Pinpoint the cell where the given text exists, returning its [x, y] midpoint coordinate. 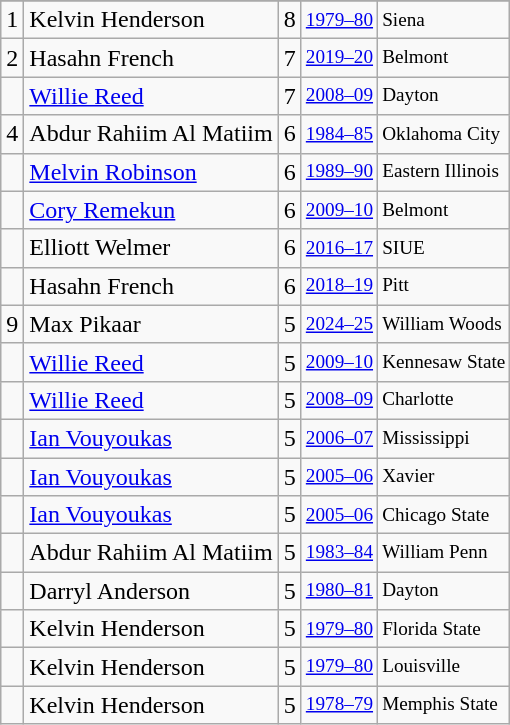
Darryl Anderson [151, 591]
Cory Remekun [151, 210]
2006–07 [339, 438]
Memphis State [444, 705]
1980–81 [339, 591]
Eastern Illinois [444, 172]
9 [12, 324]
Melvin Robinson [151, 172]
William Woods [444, 324]
Max Pikaar [151, 324]
2019–20 [339, 58]
Charlotte [444, 400]
Kennesaw State [444, 362]
1989–90 [339, 172]
Florida State [444, 629]
Mississippi [444, 438]
2 [12, 58]
Chicago State [444, 515]
Elliott Welmer [151, 248]
1983–84 [339, 553]
SIUE [444, 248]
Oklahoma City [444, 134]
2016–17 [339, 248]
Siena [444, 20]
1 [12, 20]
2018–19 [339, 286]
William Penn [444, 553]
4 [12, 134]
Pitt [444, 286]
1978–79 [339, 705]
Louisville [444, 667]
2024–25 [339, 324]
1984–85 [339, 134]
8 [290, 20]
Xavier [444, 477]
